Return the [X, Y] coordinate for the center point of the cell that contains the specified text.  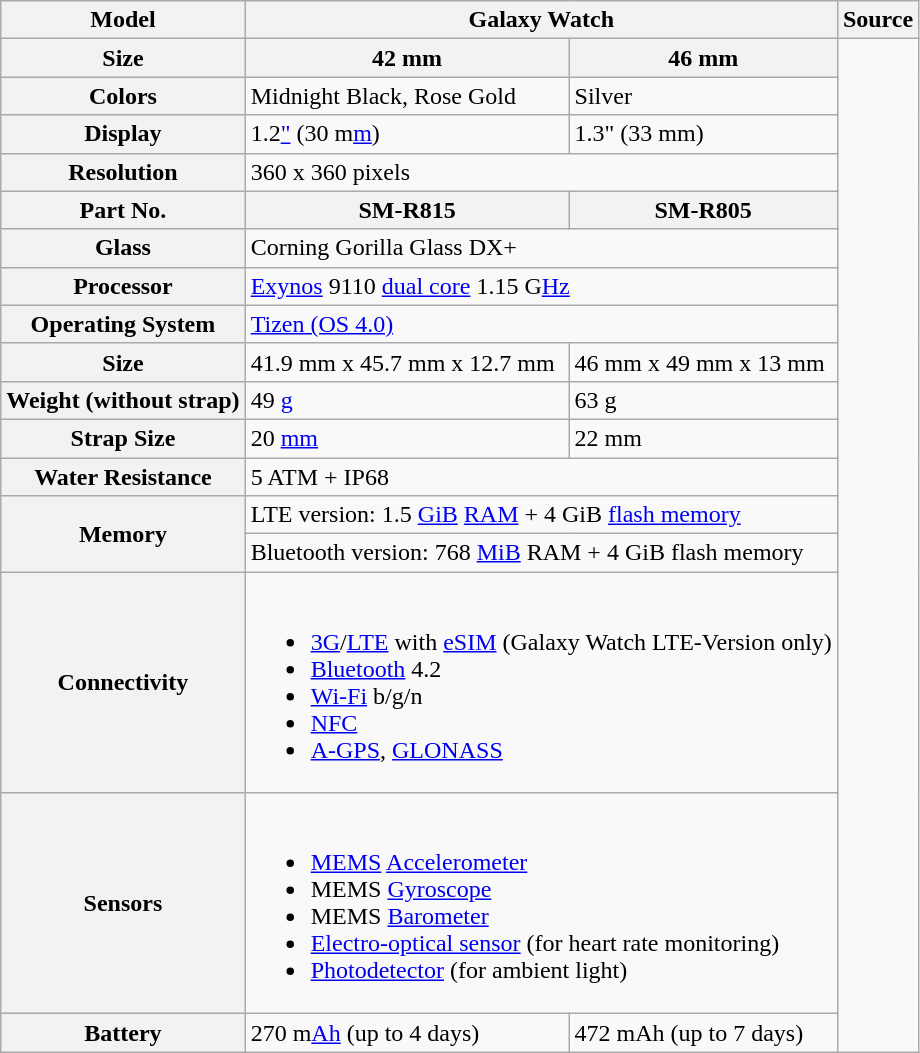
Exynos 9110 dual core 1.15 GHz [541, 286]
46 mm x 49 mm x 13 mm [703, 362]
Tizen (OS 4.0) [541, 324]
1.3" (33 mm) [703, 134]
3G/LTE with eSIM (Galaxy Watch LTE-Version only)Bluetooth 4.2Wi-Fi b/g/nNFCA-GPS, GLONASS [541, 682]
Bluetooth version: 768 MiB RAM + 4 GiB flash memory [541, 553]
SM-R815 [407, 210]
472 mAh (up to 7 days) [703, 1033]
20 mm [407, 438]
Connectivity [123, 682]
LTE version: 1.5 GiB RAM + 4 GiB flash memory [541, 515]
Sensors [123, 904]
Glass [123, 248]
5 ATM + IP68 [541, 477]
Silver [703, 96]
Battery [123, 1033]
Model [123, 20]
Strap Size [123, 438]
360 x 360 pixels [541, 172]
Weight (without strap) [123, 400]
Memory [123, 534]
49 g [407, 400]
42 mm [407, 58]
Corning Gorilla Glass DX+ [541, 248]
Processor [123, 286]
Display [123, 134]
63 g [703, 400]
Part No. [123, 210]
46 mm [703, 58]
MEMS AccelerometerMEMS GyroscopeMEMS BarometerElectro-optical sensor (for heart rate monitoring)Photodetector (for ambient light) [541, 904]
Resolution [123, 172]
SM-R805 [703, 210]
Source [878, 20]
41.9 mm x 45.7 mm x 12.7 mm [407, 362]
Operating System [123, 324]
270 mAh (up to 4 days) [407, 1033]
Water Resistance [123, 477]
Galaxy Watch [541, 20]
1.2" (30 mm) [407, 134]
Midnight Black, Rose Gold [407, 96]
22 mm [703, 438]
Colors [123, 96]
